For the text-containing cell, return its midpoint in [X, Y] coordinate format. 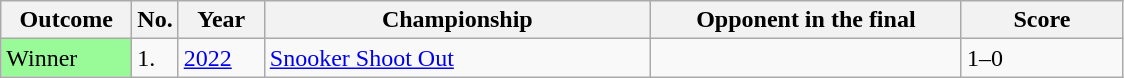
Championship [457, 20]
Score [1042, 20]
Opponent in the final [806, 20]
2022 [221, 58]
Outcome [66, 20]
Snooker Shoot Out [457, 58]
Year [221, 20]
1–0 [1042, 58]
Winner [66, 58]
No. [155, 20]
1. [155, 58]
